Determine the (x, y) coordinate at the center of the cell enclosing the given text.  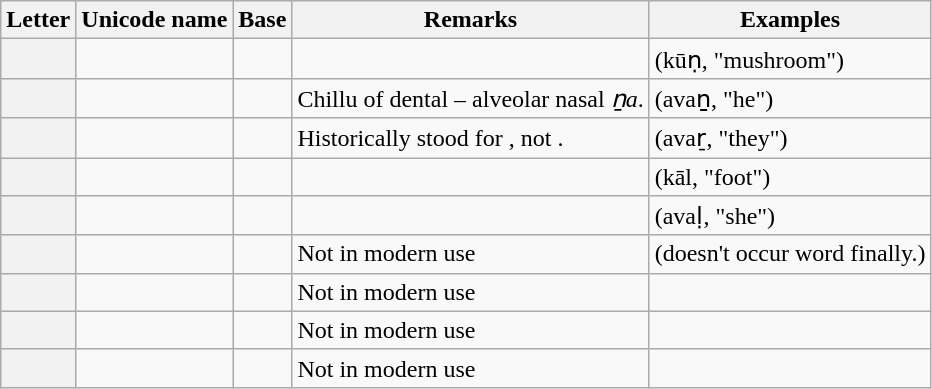
(kāl, "foot") (790, 177)
Unicode name (154, 20)
Remarks (470, 20)
Historically stood for , not . (470, 138)
(kūṇ, "mushroom") (790, 59)
Examples (790, 20)
Chillu of dental – alveolar nasal ṉa. (470, 98)
(avaṉ, "he") (790, 98)
Base (262, 20)
(avaḷ, "she") (790, 216)
Letter (38, 20)
(doesn't occur word finally.) (790, 254)
(avar̠, "they") (790, 138)
